Locate the cell with the specified text and output its (X, Y) center coordinate. 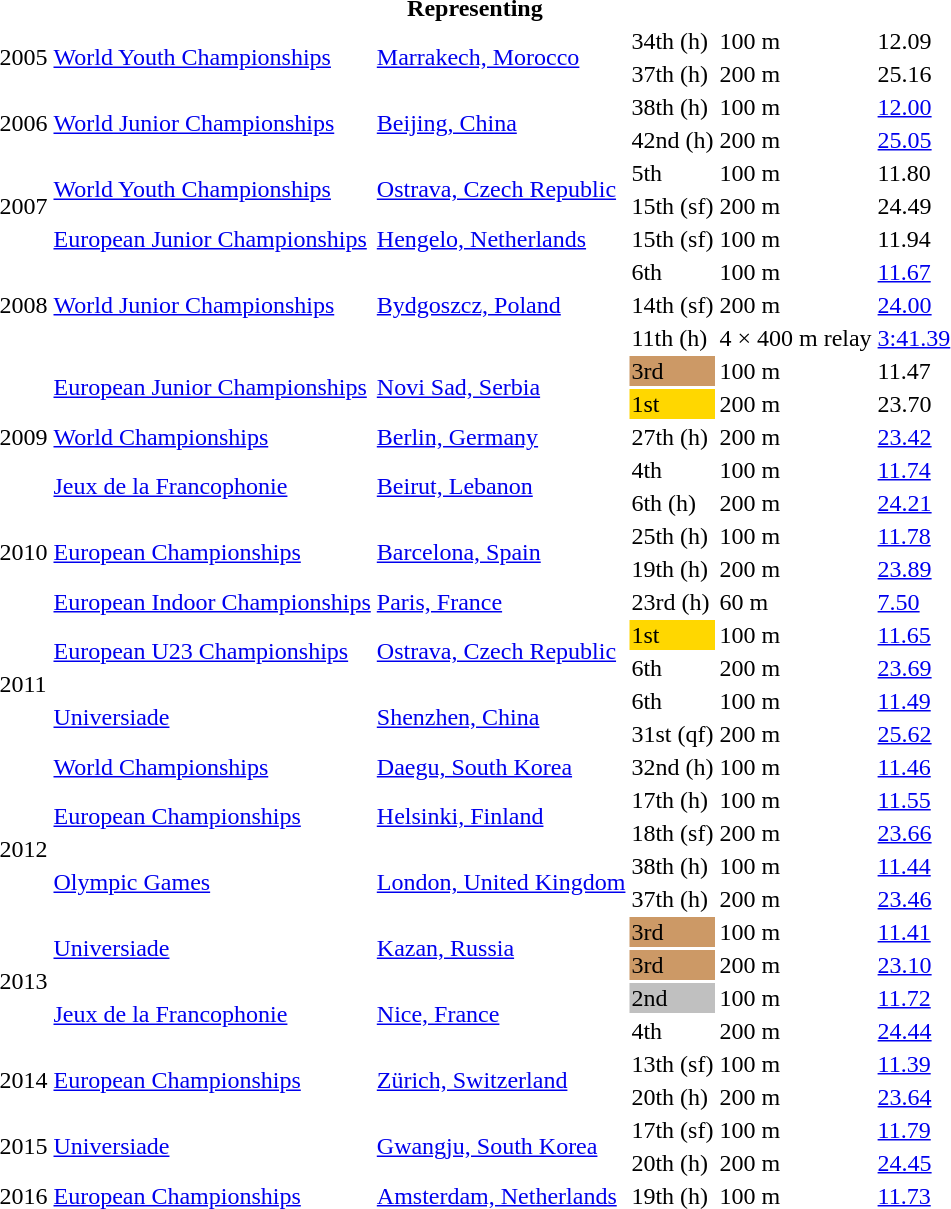
27th (h) (672, 437)
European U23 Championships (212, 652)
2nd (672, 998)
Daegu, South Korea (501, 767)
Marrakech, Morocco (501, 58)
Beirut, Lebanon (501, 486)
Paris, France (501, 602)
London, United Kingdom (501, 882)
60 m (796, 602)
Nice, France (501, 1014)
17th (h) (672, 800)
Helsinki, Finland (501, 816)
4 × 400 m relay (796, 338)
Bydgoszcz, Poland (501, 305)
Berlin, Germany (501, 437)
Novi Sad, Serbia (501, 388)
Shenzhen, China (501, 718)
23rd (h) (672, 602)
5th (672, 173)
32nd (h) (672, 767)
17th (sf) (672, 1130)
Hengelo, Netherlands (501, 239)
Gwangju, South Korea (501, 1146)
25th (h) (672, 536)
Kazan, Russia (501, 948)
13th (sf) (672, 1064)
31st (qf) (672, 734)
42nd (h) (672, 140)
Barcelona, Spain (501, 552)
Olympic Games (212, 882)
Beijing, China (501, 124)
European Indoor Championships (212, 602)
19th (h) (672, 569)
14th (sf) (672, 305)
34th (h) (672, 41)
18th (sf) (672, 833)
6th (h) (672, 503)
Zürich, Switzerland (501, 1080)
11th (h) (672, 338)
